Output the (x, y) coordinate of the center of the cell containing the given text.  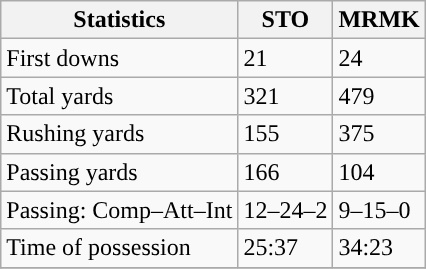
166 (286, 172)
104 (379, 172)
375 (379, 134)
Total yards (120, 96)
479 (379, 96)
155 (286, 134)
25:37 (286, 248)
34:23 (379, 248)
24 (379, 58)
Time of possession (120, 248)
9–15–0 (379, 210)
Passing yards (120, 172)
Statistics (120, 20)
Rushing yards (120, 134)
First downs (120, 58)
12–24–2 (286, 210)
21 (286, 58)
MRMK (379, 20)
Passing: Comp–Att–Int (120, 210)
STO (286, 20)
321 (286, 96)
